For the text-containing cell, return its midpoint in (X, Y) coordinate format. 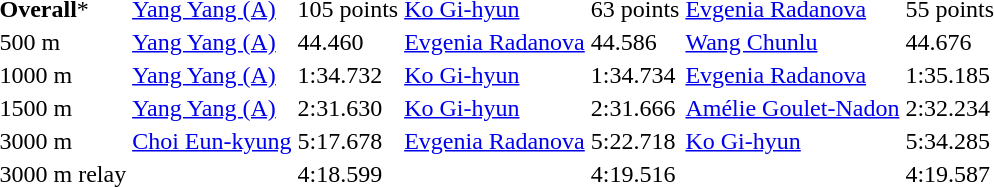
5:22.718 (635, 141)
Amélie Goulet-Nadon (792, 108)
5:17.678 (348, 141)
2:31.666 (635, 108)
2:31.630 (348, 108)
1:34.732 (348, 75)
44.460 (348, 42)
44.586 (635, 42)
Choi Eun-kyung (212, 141)
Wang Chunlu (792, 42)
1:34.734 (635, 75)
